Determine the (x, y) coordinate at the center of the cell enclosing the given text.  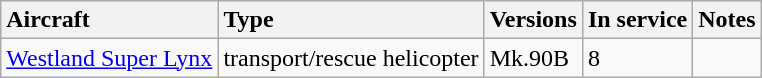
Westland Super Lynx (110, 58)
Aircraft (110, 20)
In service (637, 20)
Type (351, 20)
Notes (727, 20)
Versions (533, 20)
transport/rescue helicopter (351, 58)
8 (637, 58)
Mk.90B (533, 58)
